Return the (X, Y) coordinate for the center point of the cell that contains the specified text.  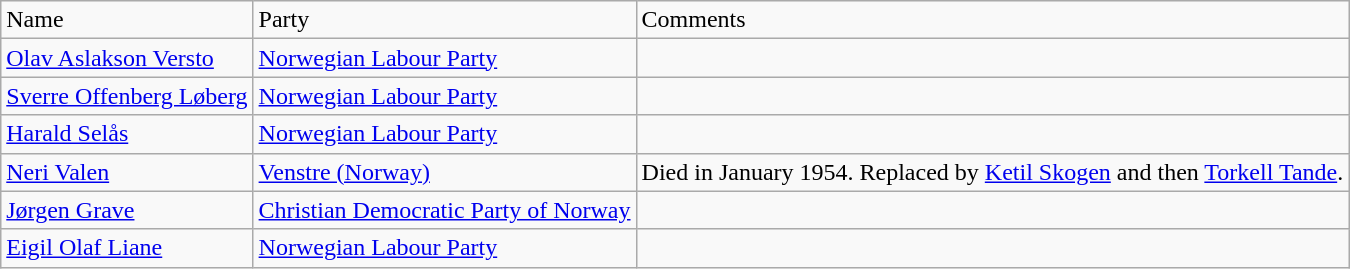
Harald Selås (127, 134)
Venstre (Norway) (444, 172)
Comments (992, 20)
Eigil Olaf Liane (127, 248)
Neri Valen (127, 172)
Died in January 1954. Replaced by Ketil Skogen and then Torkell Tande. (992, 172)
Name (127, 20)
Sverre Offenberg Løberg (127, 96)
Christian Democratic Party of Norway (444, 210)
Olav Aslakson Versto (127, 58)
Jørgen Grave (127, 210)
Party (444, 20)
